Identify which cell holds the provided text, then report its (X, Y) central coordinate. 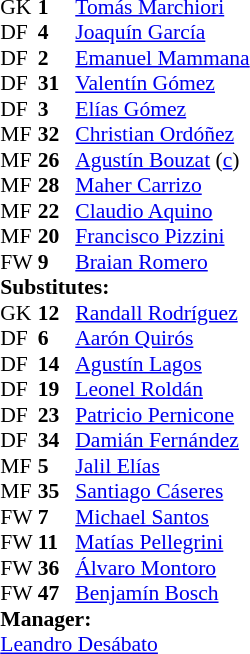
22 (57, 211)
Christian Ordóñez (162, 135)
GK (19, 313)
3 (57, 109)
34 (57, 441)
5 (57, 466)
Benjamín Bosch (162, 593)
Randall Rodríguez (162, 313)
31 (57, 83)
7 (57, 517)
Leonel Roldán (162, 389)
Claudio Aquino (162, 211)
4 (57, 33)
Elías Gómez (162, 109)
Santiago Cáseres (162, 491)
Francisco Pizzini (162, 237)
20 (57, 237)
19 (57, 389)
2 (57, 58)
Patricio Pernicone (162, 415)
12 (57, 313)
28 (57, 185)
Emanuel Mammana (162, 58)
9 (57, 262)
32 (57, 135)
Jalil Elías (162, 466)
Matías Pellegrini (162, 543)
26 (57, 160)
Valentín Gómez (162, 83)
Agustín Lagos (162, 364)
Michael Santos (162, 517)
Agustín Bouzat (c) (162, 160)
Substitutes: (124, 287)
Aarón Quirós (162, 339)
14 (57, 364)
Manager: (124, 619)
23 (57, 415)
35 (57, 491)
11 (57, 543)
6 (57, 339)
Damián Fernández (162, 441)
Maher Carrizo (162, 185)
Álvaro Montoro (162, 568)
Joaquín García (162, 33)
36 (57, 568)
Braian Romero (162, 262)
47 (57, 593)
